Search for the cell housing the specified text and yield its (X, Y) center coordinate. 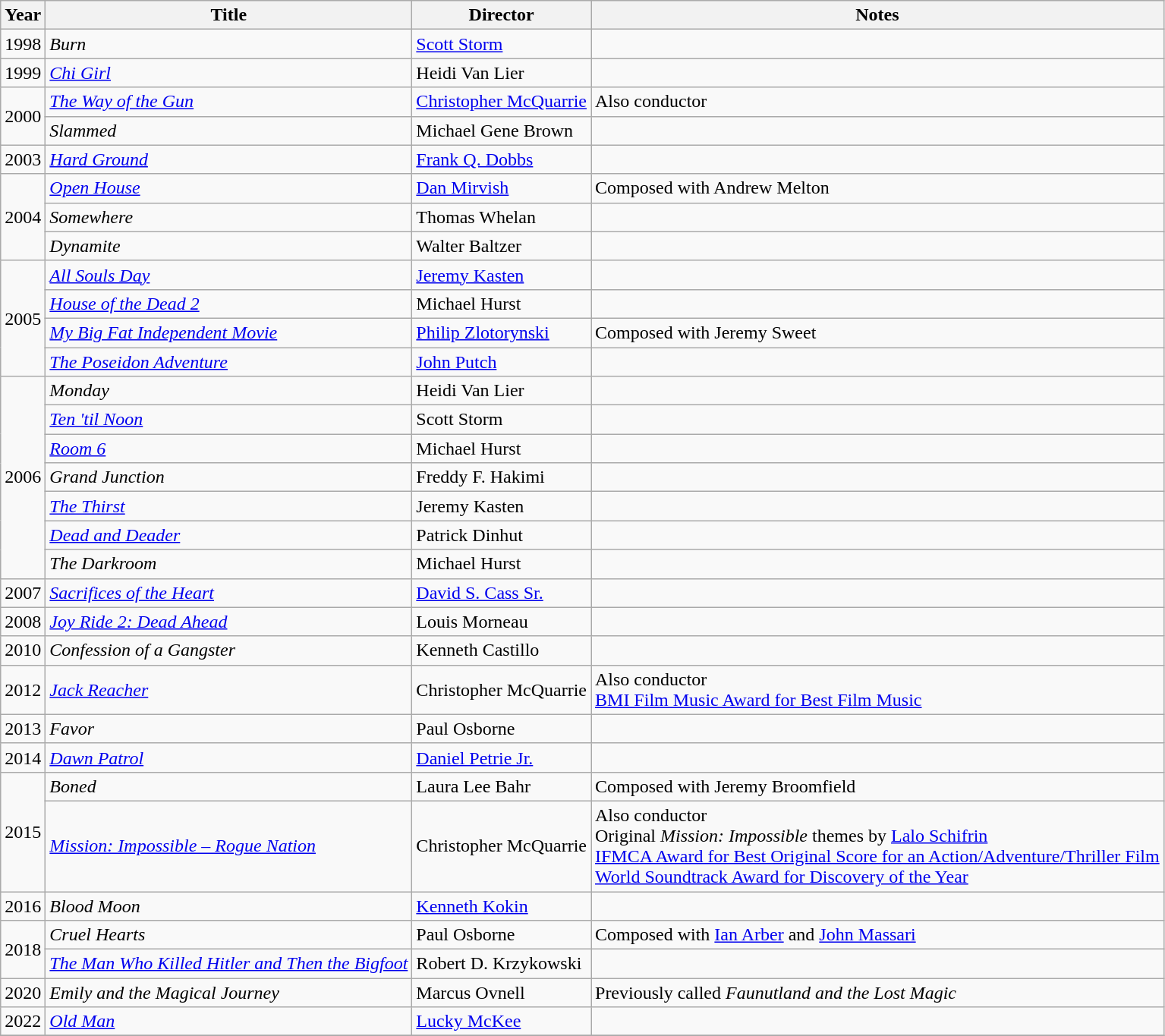
David S. Cass Sr. (502, 593)
Chi Girl (229, 73)
2000 (23, 116)
2020 (23, 993)
Old Man (229, 1022)
John Putch (502, 362)
Composed with Jeremy Broomfield (877, 786)
2015 (23, 832)
Composed with Ian Arber and John Massari (877, 935)
Thomas Whelan (502, 217)
Kenneth Castillo (502, 650)
1998 (23, 44)
2013 (23, 729)
House of the Dead 2 (229, 304)
Mission: Impossible – Rogue Nation (229, 845)
Emily and the Magical Journey (229, 993)
Dan Mirvish (502, 188)
2010 (23, 650)
Burn (229, 44)
Grand Junction (229, 477)
Sacrifices of the Heart (229, 593)
2022 (23, 1022)
My Big Fat Independent Movie (229, 332)
Room 6 (229, 449)
Laura Lee Bahr (502, 786)
Louis Morneau (502, 622)
2007 (23, 593)
Blood Moon (229, 905)
Marcus Ovnell (502, 993)
Open House (229, 188)
Monday (229, 391)
2005 (23, 318)
2016 (23, 905)
Slammed (229, 131)
Favor (229, 729)
Joy Ride 2: Dead Ahead (229, 622)
Director (502, 15)
The Darkroom (229, 564)
Freddy F. Hakimi (502, 477)
Dead and Deader (229, 535)
Ten 'til Noon (229, 420)
All Souls Day (229, 275)
Boned (229, 786)
Robert D. Krzykowski (502, 964)
Somewhere (229, 217)
Patrick Dinhut (502, 535)
Cruel Hearts (229, 935)
Notes (877, 15)
Lucky McKee (502, 1022)
2012 (23, 689)
Kenneth Kokin (502, 905)
2003 (23, 159)
Jack Reacher (229, 689)
Also conductor (877, 102)
Dynamite (229, 246)
Composed with Jeremy Sweet (877, 332)
Also conductorBMI Film Music Award for Best Film Music (877, 689)
The Way of the Gun (229, 102)
The Poseidon Adventure (229, 362)
The Thirst (229, 506)
2008 (23, 622)
Composed with Andrew Melton (877, 188)
Philip Zlotorynski (502, 332)
Hard Ground (229, 159)
Previously called Faunutland and the Lost Magic (877, 993)
Title (229, 15)
Michael Gene Brown (502, 131)
2014 (23, 757)
Confession of a Gangster (229, 650)
Walter Baltzer (502, 246)
Dawn Patrol (229, 757)
Frank Q. Dobbs (502, 159)
Year (23, 15)
2004 (23, 217)
2006 (23, 477)
The Man Who Killed Hitler and Then the Bigfoot (229, 964)
2018 (23, 949)
Daniel Petrie Jr. (502, 757)
1999 (23, 73)
